From the cell containing the given text, extract its center point as (X, Y) coordinate. 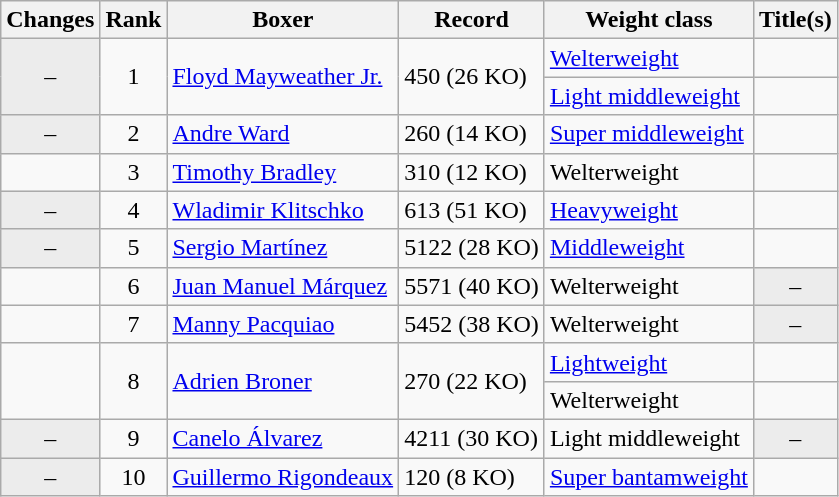
310 (12 KO) (472, 172)
2 (134, 134)
5452 (38 KO) (472, 324)
Adrien Broner (283, 381)
Rank (134, 20)
Andre Ward (283, 134)
5 (134, 248)
Boxer (283, 20)
4211 (30 KO) (472, 438)
120 (8 KO) (472, 477)
6 (134, 286)
Juan Manuel Márquez (283, 286)
5571 (40 KO) (472, 286)
9 (134, 438)
Sergio Martínez (283, 248)
450 (26 KO) (472, 77)
613 (51 KO) (472, 210)
Super middleweight (648, 134)
8 (134, 381)
10 (134, 477)
Super bantamweight (648, 477)
Title(s) (795, 20)
Guillermo Rigondeaux (283, 477)
Heavyweight (648, 210)
Middleweight (648, 248)
3 (134, 172)
Canelo Álvarez (283, 438)
Timothy Bradley (283, 172)
Manny Pacquiao (283, 324)
Wladimir Klitschko (283, 210)
Weight class (648, 20)
Record (472, 20)
5122 (28 KO) (472, 248)
4 (134, 210)
Changes (50, 20)
7 (134, 324)
260 (14 KO) (472, 134)
1 (134, 77)
270 (22 KO) (472, 381)
Floyd Mayweather Jr. (283, 77)
Lightweight (648, 362)
